Determine the (X, Y) coordinate at the center of the cell enclosing the given text.  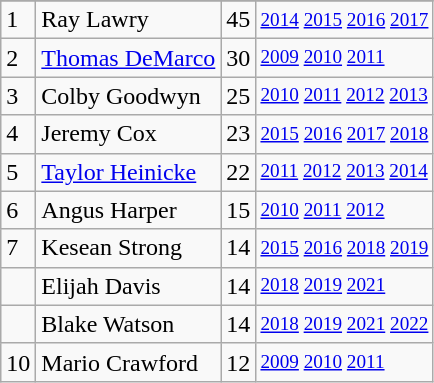
5 (18, 172)
2018 2019 2021 (344, 286)
30 (238, 58)
6 (18, 210)
2 (18, 58)
Jeremy Cox (128, 134)
Taylor Heinicke (128, 172)
3 (18, 96)
12 (238, 362)
15 (238, 210)
Blake Watson (128, 324)
25 (238, 96)
2011 2012 2013 2014 (344, 172)
2010 2011 2012 (344, 210)
Elijah Davis (128, 286)
2010 2011 2012 2013 (344, 96)
Ray Lawry (128, 20)
2018 2019 2021 2022 (344, 324)
1 (18, 20)
7 (18, 248)
Mario Crawford (128, 362)
2015 2016 2018 2019 (344, 248)
Angus Harper (128, 210)
Kesean Strong (128, 248)
45 (238, 20)
2015 2016 2017 2018 (344, 134)
Thomas DeMarco (128, 58)
4 (18, 134)
10 (18, 362)
22 (238, 172)
23 (238, 134)
2014 2015 2016 2017 (344, 20)
Colby Goodwyn (128, 96)
